Find where the given text appears and provide that cell's center as (x, y) coordinate. 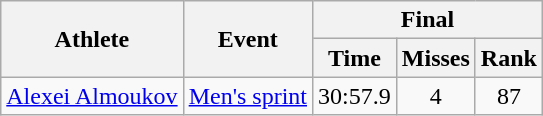
Time (355, 58)
Men's sprint (248, 96)
Event (248, 39)
Rank (508, 58)
4 (436, 96)
Final (428, 20)
87 (508, 96)
Alexei Almoukov (92, 96)
30:57.9 (355, 96)
Misses (436, 58)
Athlete (92, 39)
